Identify which cell holds the provided text, then report its [X, Y] central coordinate. 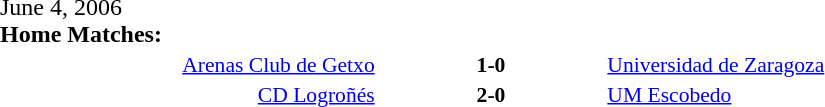
1-0 [492, 64]
